Pinpoint the cell where the given text exists, returning its (x, y) midpoint coordinate. 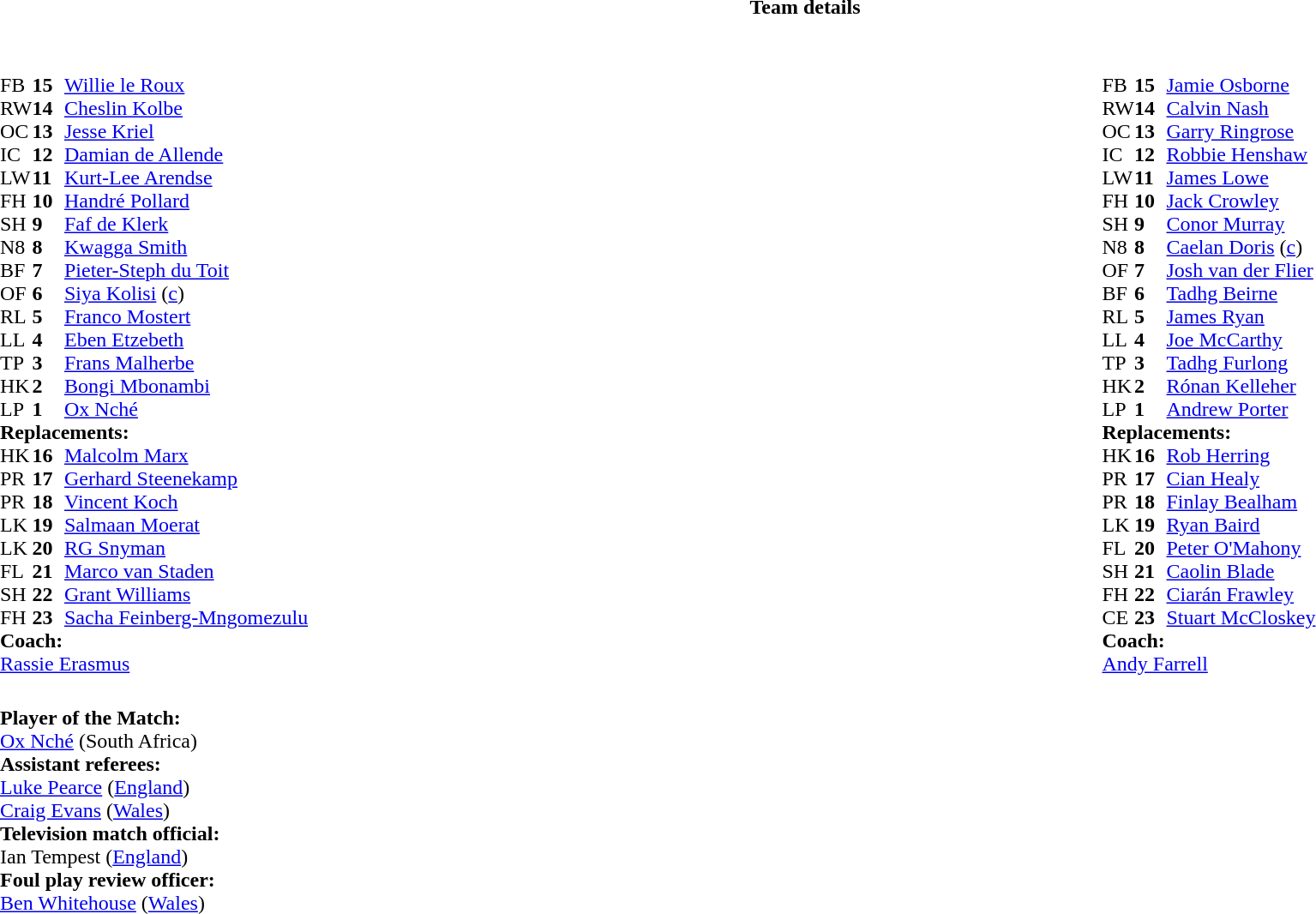
Kwagga Smith (186, 247)
Tadhg Furlong (1241, 364)
Jamie Osborne (1241, 86)
Cian Healy (1241, 478)
Joe McCarthy (1241, 340)
Faf de Klerk (186, 225)
Peter O'Mahony (1241, 549)
Marco van Staden (186, 571)
Finlay Bealham (1241, 502)
James Lowe (1241, 178)
Robbie Henshaw (1241, 154)
Damian de Allende (186, 154)
Ryan Baird (1241, 525)
Caelan Doris (c) (1241, 247)
Garry Ringrose (1241, 132)
Tadhg Beirne (1241, 293)
Ciarán Frawley (1241, 595)
Cheslin Kolbe (186, 108)
Andy Farrell (1209, 664)
Josh van der Flier (1241, 271)
Franco Mostert (186, 317)
Rónan Kelleher (1241, 386)
Calvin Nash (1241, 108)
Willie le Roux (186, 86)
Siya Kolisi (c) (186, 293)
Frans Malherbe (186, 364)
Handré Pollard (186, 201)
Caolin Blade (1241, 571)
Rob Herring (1241, 456)
Pieter-Steph du Toit (186, 271)
CE (1119, 617)
Kurt-Lee Arendse (186, 178)
Grant Williams (186, 595)
Eben Etzebeth (186, 340)
Andrew Porter (1241, 410)
Gerhard Steenekamp (186, 478)
Salmaan Moerat (186, 525)
Ox Nché (186, 410)
Jack Crowley (1241, 201)
James Ryan (1241, 317)
RG Snyman (186, 549)
Rassie Erasmus (154, 664)
Sacha Feinberg-Mngomezulu (186, 617)
Stuart McCloskey (1241, 617)
Vincent Koch (186, 502)
Jesse Kriel (186, 132)
Bongi Mbonambi (186, 386)
Malcolm Marx (186, 456)
Conor Murray (1241, 225)
